Capture the cell that displays the provided text and extract its (x, y) central coordinate. 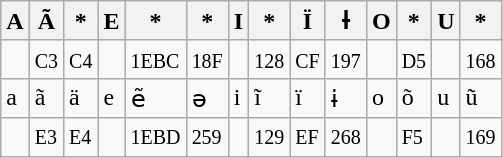
E (112, 21)
18F (207, 59)
1EBD (156, 137)
129 (270, 137)
ə (207, 98)
e (112, 98)
268 (346, 137)
F5 (414, 137)
168 (480, 59)
O (381, 21)
EF (308, 137)
C3 (46, 59)
a (15, 98)
D5 (414, 59)
Ï (308, 21)
ã (46, 98)
1EBC (156, 59)
ẽ (156, 98)
C4 (81, 59)
128 (270, 59)
Ɨ (346, 21)
ä (81, 98)
259 (207, 137)
Ã (46, 21)
I (238, 21)
ï (308, 98)
CF (308, 59)
169 (480, 137)
o (381, 98)
u (446, 98)
E4 (81, 137)
ũ (480, 98)
ɨ (346, 98)
197 (346, 59)
U (446, 21)
õ (414, 98)
ĩ (270, 98)
A (15, 21)
i (238, 98)
E3 (46, 137)
